Determine the (X, Y) coordinate at the center of the cell enclosing the given text.  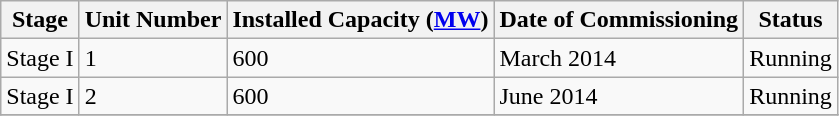
2 (153, 96)
Unit Number (153, 20)
1 (153, 58)
Installed Capacity (MW) (360, 20)
Stage (40, 20)
June 2014 (619, 96)
Date of Commissioning (619, 20)
Status (791, 20)
March 2014 (619, 58)
